Output the [x, y] coordinate of the center of the cell containing the given text.  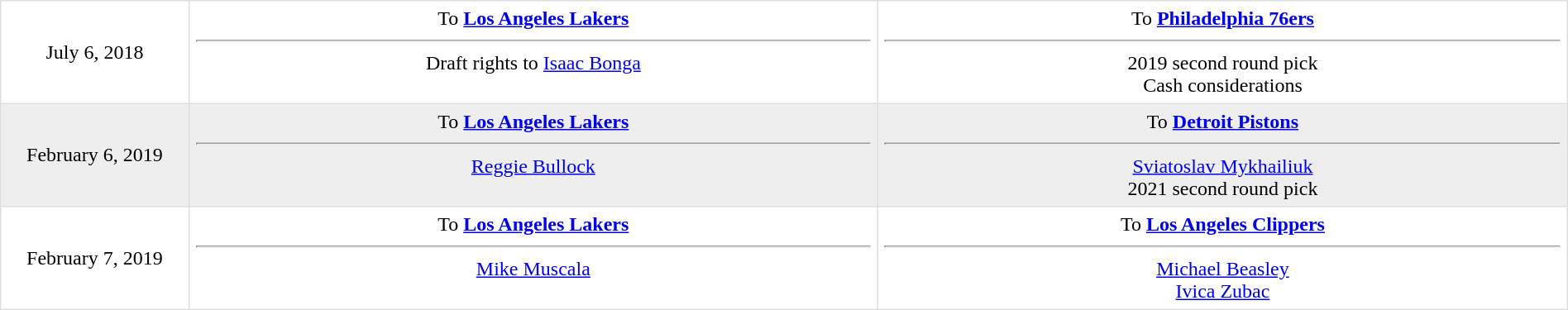
To Los Angeles ClippersMichael BeasleyIvica Zubac [1223, 258]
To Philadelphia 76ers2019 second round pickCash considerations [1223, 52]
To Los Angeles LakersDraft rights to Isaac Bonga [533, 52]
To Los Angeles LakersMike Muscala [533, 258]
To Detroit PistonsSviatoslav Mykhailiuk2021 second round pick [1223, 155]
February 6, 2019 [94, 155]
February 7, 2019 [94, 258]
July 6, 2018 [94, 52]
To Los Angeles LakersReggie Bullock [533, 155]
